Determine the [x, y] coordinate at the center of the cell enclosing the given text.  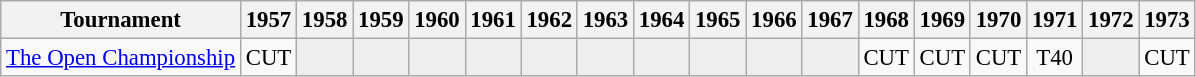
1973 [1167, 20]
1959 [381, 20]
1962 [549, 20]
1966 [774, 20]
1972 [1111, 20]
1968 [886, 20]
1958 [325, 20]
1961 [493, 20]
1967 [830, 20]
1970 [998, 20]
1960 [437, 20]
Tournament [121, 20]
1965 [718, 20]
1957 [268, 20]
1964 [661, 20]
1969 [942, 20]
The Open Championship [121, 58]
T40 [1055, 58]
1971 [1055, 20]
1963 [605, 20]
